Return the (X, Y) coordinate for the center point of the cell that contains the specified text.  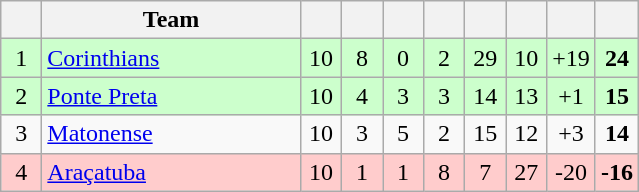
7 (486, 172)
-20 (572, 172)
0 (402, 58)
13 (526, 96)
Matonense (172, 134)
Ponte Preta (172, 96)
29 (486, 58)
+3 (572, 134)
27 (526, 172)
Corinthians (172, 58)
+1 (572, 96)
Team (172, 20)
12 (526, 134)
+19 (572, 58)
5 (402, 134)
-16 (616, 172)
24 (616, 58)
Araçatuba (172, 172)
